Identify which cell holds the provided text, then report its [x, y] central coordinate. 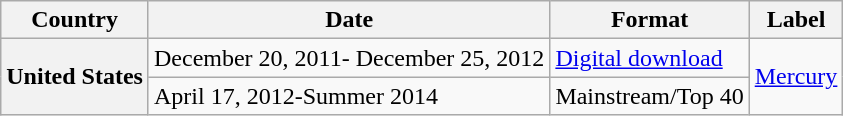
Date [348, 20]
Digital download [650, 58]
December 20, 2011- December 25, 2012 [348, 58]
United States [75, 77]
Label [796, 20]
Format [650, 20]
Country [75, 20]
Mercury [796, 77]
April 17, 2012-Summer 2014 [348, 96]
Mainstream/Top 40 [650, 96]
